Capture the cell that displays the provided text and extract its [x, y] central coordinate. 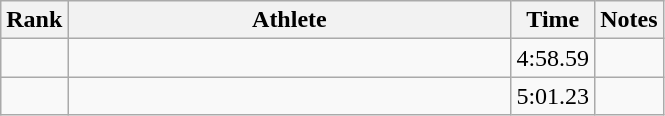
Notes [629, 20]
Athlete [290, 20]
5:01.23 [553, 96]
Time [553, 20]
Rank [34, 20]
4:58.59 [553, 58]
